Return the (x, y) coordinate for the center point of the cell that contains the specified text.  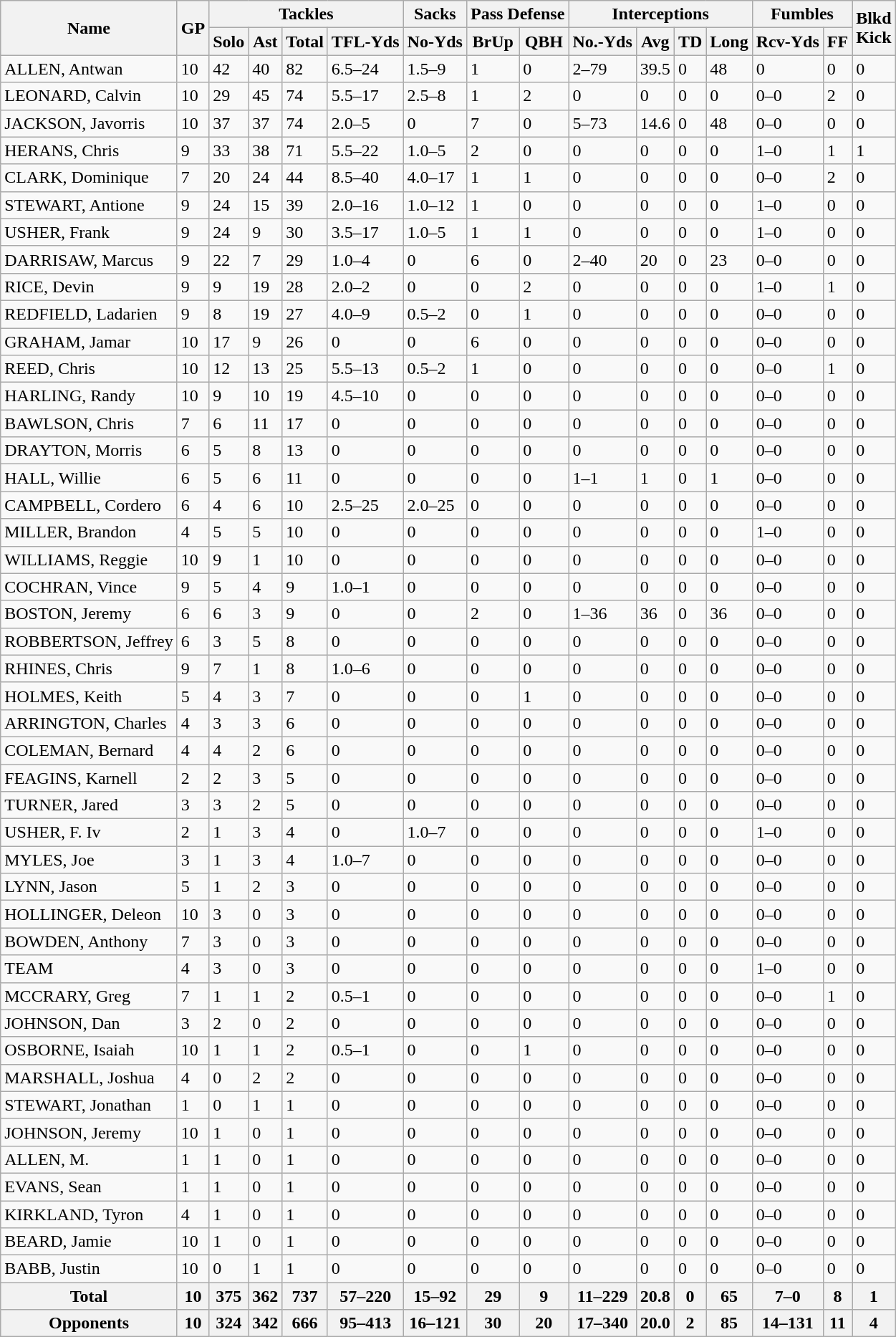
7–0 (788, 1296)
QBH (544, 42)
HALL, Willie (89, 478)
42 (229, 69)
Long (729, 42)
CLARK, Dominique (89, 178)
8.5–40 (365, 178)
71 (305, 150)
RICE, Devin (89, 287)
ALLEN, Antwan (89, 69)
TD (690, 42)
65 (729, 1296)
ALLEN, M. (89, 1159)
REED, Chris (89, 369)
Fumbles (802, 14)
CAMPBELL, Cordero (89, 505)
20.8 (655, 1296)
375 (229, 1296)
1.0–6 (365, 668)
5.5–17 (365, 96)
Solo (229, 42)
HOLMES, Keith (89, 696)
85 (729, 1323)
REDFIELD, Ladarien (89, 314)
Avg (655, 42)
BlkdKick (874, 28)
DRAYTON, Morris (89, 451)
MYLES, Joe (89, 860)
28 (305, 287)
TEAM (89, 969)
1.0–12 (435, 205)
COCHRAN, Vince (89, 587)
23 (729, 259)
ROBBERTSON, Jeffrey (89, 641)
HERANS, Chris (89, 150)
JOHNSON, Jeremy (89, 1132)
EVANS, Sean (89, 1187)
No.-Yds (602, 42)
14.6 (655, 123)
4.0–9 (365, 314)
Name (89, 28)
27 (305, 314)
Opponents (89, 1323)
38 (265, 150)
39.5 (655, 69)
JOHNSON, Dan (89, 1023)
20.0 (655, 1323)
2.0–16 (365, 205)
MCCRARY, Greg (89, 996)
FEAGINS, Karnell (89, 777)
2.0–2 (365, 287)
44 (305, 178)
BAWLSON, Chris (89, 423)
1.0–4 (365, 259)
MILLER, Brandon (89, 532)
16–121 (435, 1323)
DARRISAW, Marcus (89, 259)
39 (305, 205)
Pass Defense (517, 14)
LEONARD, Calvin (89, 96)
2.5–8 (435, 96)
RHINES, Chris (89, 668)
STEWART, Jonathan (89, 1105)
JACKSON, Javorris (89, 123)
17–340 (602, 1323)
KIRKLAND, Tyron (89, 1214)
15 (265, 205)
LYNN, Jason (89, 887)
57–220 (365, 1296)
5–73 (602, 123)
GRAHAM, Jamar (89, 342)
TFL-Yds (365, 42)
MARSHALL, Joshua (89, 1078)
33 (229, 150)
HARLING, Randy (89, 396)
2.0–5 (365, 123)
GP (193, 28)
Rcv-Yds (788, 42)
BrUp (493, 42)
5.5–22 (365, 150)
USHER, F. Iv (89, 833)
Interceptions (660, 14)
USHER, Frank (89, 232)
2–79 (602, 69)
1.0–1 (365, 587)
737 (305, 1296)
324 (229, 1323)
5.5–13 (365, 369)
22 (229, 259)
40 (265, 69)
FF (837, 42)
1.5–9 (435, 69)
BEARD, Jamie (89, 1242)
OSBORNE, Isaiah (89, 1050)
95–413 (365, 1323)
COLEMAN, Bernard (89, 750)
11–229 (602, 1296)
ARRINGTON, Charles (89, 723)
362 (265, 1296)
STEWART, Antione (89, 205)
1–36 (602, 614)
6.5–24 (365, 69)
4.5–10 (365, 396)
No-Yds (435, 42)
BABB, Justin (89, 1269)
HOLLINGER, Deleon (89, 914)
342 (265, 1323)
1–1 (602, 478)
2.5–25 (365, 505)
3.5–17 (365, 232)
26 (305, 342)
45 (265, 96)
BOSTON, Jeremy (89, 614)
WILLIAMS, Reggie (89, 560)
82 (305, 69)
Sacks (435, 14)
TURNER, Jared (89, 805)
25 (305, 369)
14–131 (788, 1323)
2–40 (602, 259)
666 (305, 1323)
Ast (265, 42)
4.0–17 (435, 178)
2.0–25 (435, 505)
Tackles (307, 14)
12 (229, 369)
15–92 (435, 1296)
BOWDEN, Anthony (89, 941)
